Output the [X, Y] coordinate of the center of the cell containing the given text.  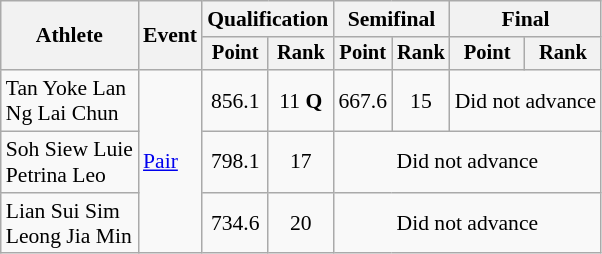
Pair [170, 162]
734.6 [235, 224]
15 [421, 100]
17 [300, 162]
798.1 [235, 162]
Qualification [268, 19]
Final [526, 19]
856.1 [235, 100]
Semifinal [391, 19]
20 [300, 224]
Lian Sui SimLeong Jia Min [70, 224]
Soh Siew LuiePetrina Leo [70, 162]
Event [170, 36]
667.6 [362, 100]
Athlete [70, 36]
Tan Yoke LanNg Lai Chun [70, 100]
11 Q [300, 100]
